Detect which cell encompasses the target text, then output its [X, Y] center coordinate. 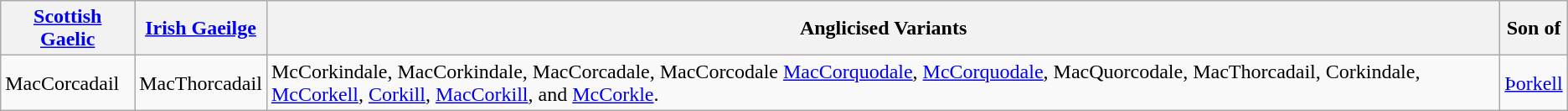
Son of [1534, 29]
MacThorcadail [201, 82]
Anglicised Variants [883, 29]
Scottish Gaelic [68, 29]
MacCorcadail [68, 82]
Þorkell [1534, 82]
Irish Gaeilge [201, 29]
